Detect which cell encompasses the target text, then output its (X, Y) center coordinate. 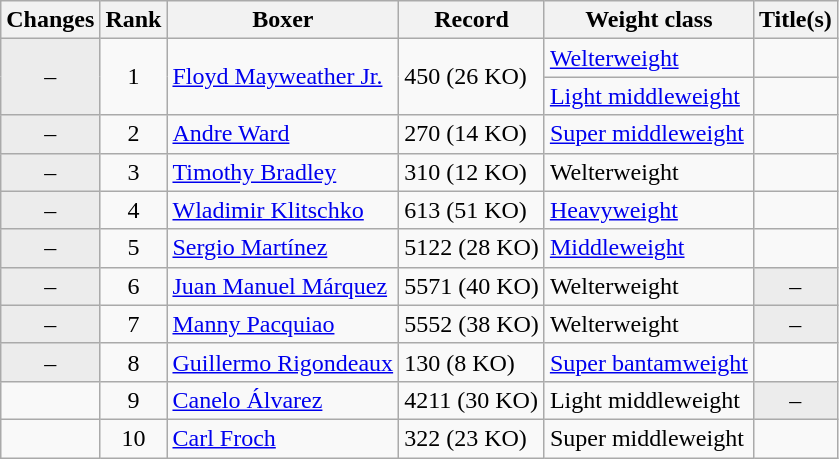
1 (134, 77)
Record (472, 20)
Juan Manuel Márquez (283, 286)
Heavyweight (648, 210)
130 (8 KO) (472, 362)
270 (14 KO) (472, 134)
Boxer (283, 20)
7 (134, 324)
Canelo Álvarez (283, 400)
322 (23 KO) (472, 438)
5122 (28 KO) (472, 248)
Rank (134, 20)
4211 (30 KO) (472, 400)
Guillermo Rigondeaux (283, 362)
9 (134, 400)
Andre Ward (283, 134)
2 (134, 134)
10 (134, 438)
8 (134, 362)
3 (134, 172)
Carl Froch (283, 438)
5552 (38 KO) (472, 324)
Sergio Martínez (283, 248)
5 (134, 248)
4 (134, 210)
Manny Pacquiao (283, 324)
6 (134, 286)
Weight class (648, 20)
Wladimir Klitschko (283, 210)
5571 (40 KO) (472, 286)
450 (26 KO) (472, 77)
Changes (50, 20)
310 (12 KO) (472, 172)
Super bantamweight (648, 362)
Floyd Mayweather Jr. (283, 77)
Title(s) (795, 20)
Middleweight (648, 248)
Timothy Bradley (283, 172)
613 (51 KO) (472, 210)
